Detect which cell encompasses the target text, then output its [X, Y] center coordinate. 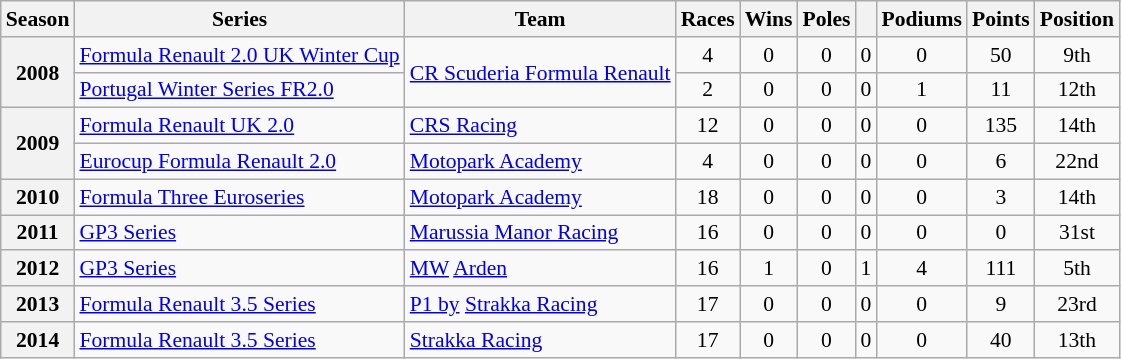
Formula Renault 2.0 UK Winter Cup [239, 55]
2012 [38, 269]
Marussia Manor Racing [540, 233]
135 [1001, 126]
5th [1077, 269]
CR Scuderia Formula Renault [540, 72]
Strakka Racing [540, 340]
Series [239, 19]
2013 [38, 304]
2009 [38, 144]
Wins [769, 19]
12 [708, 126]
50 [1001, 55]
P1 by Strakka Racing [540, 304]
2 [708, 90]
40 [1001, 340]
Poles [826, 19]
Eurocup Formula Renault 2.0 [239, 162]
13th [1077, 340]
Points [1001, 19]
22nd [1077, 162]
Position [1077, 19]
11 [1001, 90]
9th [1077, 55]
2010 [38, 197]
Season [38, 19]
3 [1001, 197]
Portugal Winter Series FR2.0 [239, 90]
18 [708, 197]
12th [1077, 90]
111 [1001, 269]
9 [1001, 304]
23rd [1077, 304]
MW Arden [540, 269]
2014 [38, 340]
Formula Three Euroseries [239, 197]
2011 [38, 233]
Formula Renault UK 2.0 [239, 126]
Podiums [922, 19]
2008 [38, 72]
CRS Racing [540, 126]
6 [1001, 162]
Races [708, 19]
Team [540, 19]
31st [1077, 233]
